For the text-containing cell, return its midpoint in [x, y] coordinate format. 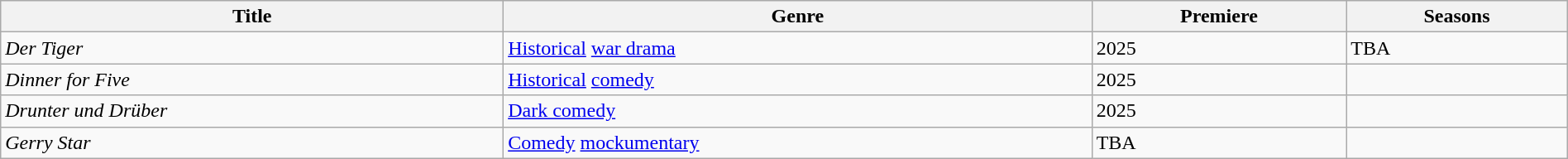
Historical war drama [797, 48]
Seasons [1457, 17]
Title [252, 17]
Premiere [1219, 17]
Historical comedy [797, 79]
Dinner for Five [252, 79]
Gerry Star [252, 142]
Dark comedy [797, 111]
Comedy mockumentary [797, 142]
Genre [797, 17]
Drunter und Drüber [252, 111]
Der Tiger [252, 48]
